Capture the cell that displays the provided text and extract its [x, y] central coordinate. 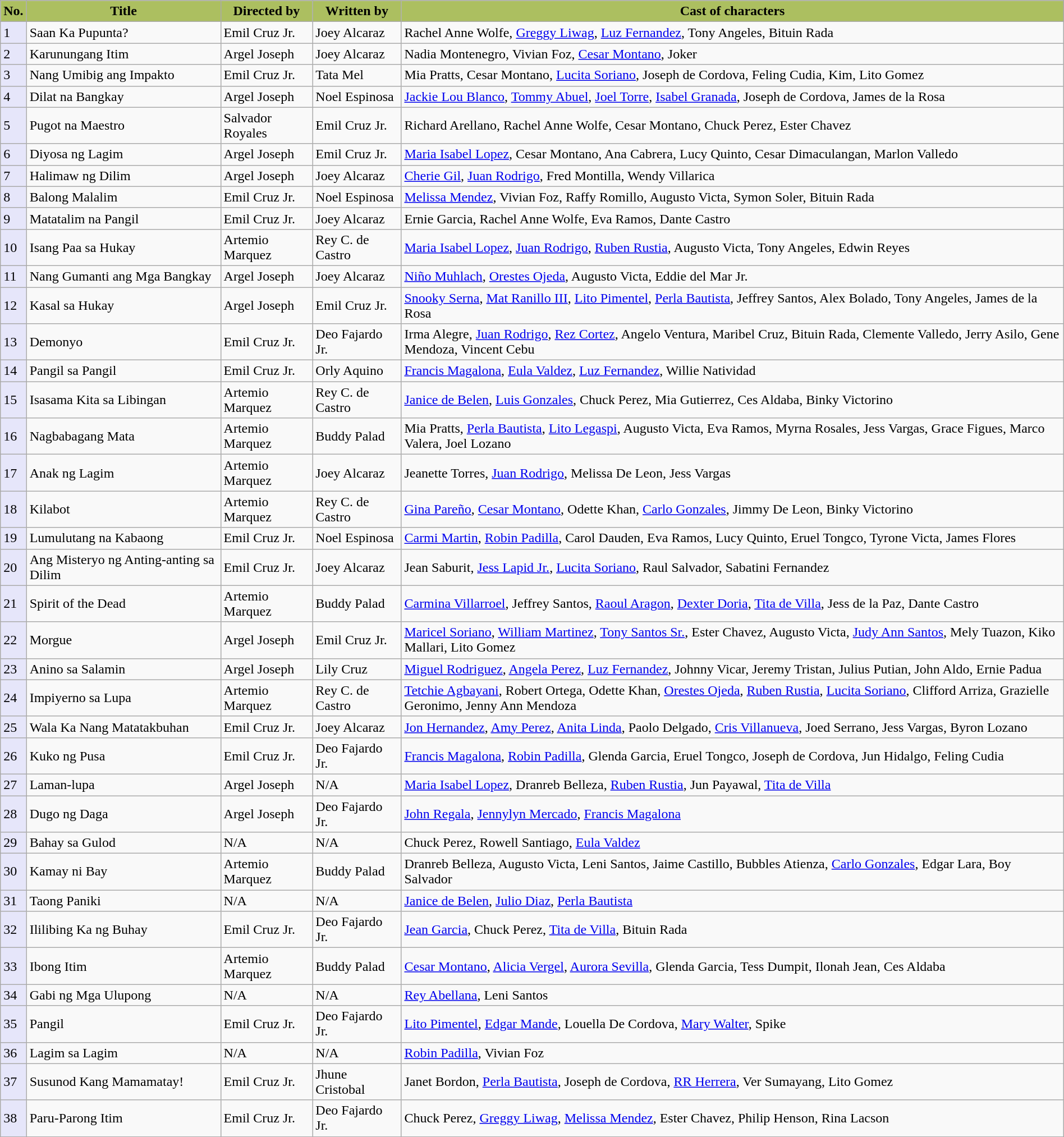
Maria Isabel Lopez, Cesar Montano, Ana Cabrera, Lucy Quinto, Cesar Dimaculangan, Marlon Valledo [732, 154]
Jean Saburit, Jess Lapid Jr., Lucita Soriano, Raul Salvador, Sabatini Fernandez [732, 567]
Ililibing Ka ng Buhay [123, 929]
Jeanette Torres, Juan Rodrigo, Melissa De Leon, Jess Vargas [732, 473]
John Regala, Jennylyn Mercado, Francis Magalona [732, 814]
Kuko ng Pusa [123, 755]
Carmina Villarroel, Jeffrey Santos, Raoul Aragon, Dexter Doria, Tita de Villa, Jess de la Paz, Dante Castro [732, 604]
Salvador Royales [267, 126]
Wala Ka Nang Matatakbuhan [123, 727]
14 [13, 371]
Lito Pimentel, Edgar Mande, Louella De Cordova, Mary Walter, Spike [732, 1024]
Saan Ka Pupunta? [123, 33]
Ernie Garcia, Rachel Anne Wolfe, Eva Ramos, Dante Castro [732, 218]
Isang Paa sa Hukay [123, 247]
Tetchie Agbayani, Robert Ortega, Odette Khan, Orestes Ojeda, Ruben Rustia, Lucita Soriano, Clifford Arriza, Grazielle Geronimo, Jenny Ann Mendoza [732, 698]
Irma Alegre, Juan Rodrigo, Rez Cortez, Angelo Ventura, Maribel Cruz, Bituin Rada, Clemente Valledo, Jerry Asilo, Gene Mendoza, Vincent Cebu [732, 342]
22 [13, 640]
Diyosa ng Lagim [123, 154]
Taong Paniki [123, 901]
Ang Misteryo ng Anting-anting sa Dilim [123, 567]
Lily Cruz [357, 669]
Maria Isabel Lopez, Juan Rodrigo, Ruben Rustia, Augusto Victa, Tony Angeles, Edwin Reyes [732, 247]
Morgue [123, 640]
35 [13, 1024]
Gina Pareño, Cesar Montano, Odette Khan, Carlo Gonzales, Jimmy De Leon, Binky Victorino [732, 510]
Halimaw ng Dilim [123, 176]
Robin Padilla, Vivian Foz [732, 1053]
Kasal sa Hukay [123, 305]
Jackie Lou Blanco, Tommy Abuel, Joel Torre, Isabel Granada, Joseph de Cordova, James de la Rosa [732, 97]
24 [13, 698]
Miguel Rodriguez, Angela Perez, Luz Fernandez, Johnny Vicar, Jeremy Tristan, Julius Putian, John Aldo, Ernie Padua [732, 669]
23 [13, 669]
Pangil [123, 1024]
Nang Umibig ang Impakto [123, 75]
Balong Malalim [123, 197]
18 [13, 510]
Melissa Mendez, Vivian Foz, Raffy Romillo, Augusto Victa, Symon Soler, Bituin Rada [732, 197]
6 [13, 154]
Gabi ng Mga Ulupong [123, 995]
Mia Pratts, Cesar Montano, Lucita Soriano, Joseph de Cordova, Feling Cudia, Kim, Lito Gomez [732, 75]
2 [13, 54]
Bahay sa Gulod [123, 843]
21 [13, 604]
Jhune Cristobal [357, 1082]
Mia Pratts, Perla Bautista, Lito Legaspi, Augusto Victa, Eva Ramos, Myrna Rosales, Jess Vargas, Grace Figues, Marco Valera, Joel Lozano [732, 437]
16 [13, 437]
Chuck Perez, Greggy Liwag, Melissa Mendez, Ester Chavez, Philip Henson, Rina Lacson [732, 1118]
Snooky Serna, Mat Ranillo III, Lito Pimentel, Perla Bautista, Jeffrey Santos, Alex Bolado, Tony Angeles, James de la Rosa [732, 305]
Lagim sa Lagim [123, 1053]
Rachel Anne Wolfe, Greggy Liwag, Luz Fernandez, Tony Angeles, Bituin Rada [732, 33]
3 [13, 75]
Anino sa Salamin [123, 669]
28 [13, 814]
25 [13, 727]
4 [13, 97]
5 [13, 126]
Nagbabagang Mata [123, 437]
Nadia Montenegro, Vivian Foz, Cesar Montano, Joker [732, 54]
10 [13, 247]
34 [13, 995]
Ibong Itim [123, 966]
Janice de Belen, Julio Diaz, Perla Bautista [732, 901]
Niño Muhlach, Orestes Ojeda, Augusto Victa, Eddie del Mar Jr. [732, 276]
Tata Mel [357, 75]
Spirit of the Dead [123, 604]
26 [13, 755]
8 [13, 197]
20 [13, 567]
Dranreb Belleza, Augusto Victa, Leni Santos, Jaime Castillo, Bubbles Atienza, Carlo Gonzales, Edgar Lara, Boy Salvador [732, 872]
13 [13, 342]
38 [13, 1118]
Impiyerno sa Lupa [123, 698]
31 [13, 901]
Kilabot [123, 510]
17 [13, 473]
Pangil sa Pangil [123, 371]
19 [13, 538]
7 [13, 176]
11 [13, 276]
Orly Aquino [357, 371]
Maria Isabel Lopez, Dranreb Belleza, Ruben Rustia, Jun Payawal, Tita de Villa [732, 785]
Cast of characters [732, 11]
36 [13, 1053]
Janet Bordon, Perla Bautista, Joseph de Cordova, RR Herrera, Ver Sumayang, Lito Gomez [732, 1082]
Jon Hernandez, Amy Perez, Anita Linda, Paolo Delgado, Cris Villanueva, Joed Serrano, Jess Vargas, Byron Lozano [732, 727]
No. [13, 11]
32 [13, 929]
30 [13, 872]
Isasama Kita sa Libingan [123, 400]
Maricel Soriano, William Martinez, Tony Santos Sr., Ester Chavez, Augusto Victa, Judy Ann Santos, Mely Tuazon, Kiko Mallari, Lito Gomez [732, 640]
Pugot na Maestro [123, 126]
Paru-Parong Itim [123, 1118]
15 [13, 400]
27 [13, 785]
9 [13, 218]
Francis Magalona, Robin Padilla, Glenda Garcia, Eruel Tongco, Joseph de Cordova, Jun Hidalgo, Feling Cudia [732, 755]
1 [13, 33]
Jean Garcia, Chuck Perez, Tita de Villa, Bituin Rada [732, 929]
Kamay ni Bay [123, 872]
Susunod Kang Mamamatay! [123, 1082]
Cesar Montano, Alicia Vergel, Aurora Sevilla, Glenda Garcia, Tess Dumpit, Ilonah Jean, Ces Aldaba [732, 966]
Richard Arellano, Rachel Anne Wolfe, Cesar Montano, Chuck Perez, Ester Chavez [732, 126]
Chuck Perez, Rowell Santiago, Eula Valdez [732, 843]
29 [13, 843]
Nang Gumanti ang Mga Bangkay [123, 276]
Cherie Gil, Juan Rodrigo, Fred Montilla, Wendy Villarica [732, 176]
Janice de Belen, Luis Gonzales, Chuck Perez, Mia Gutierrez, Ces Aldaba, Binky Victorino [732, 400]
12 [13, 305]
Laman-lupa [123, 785]
33 [13, 966]
Dugo ng Daga [123, 814]
Written by [357, 11]
Karunungang Itim [123, 54]
Title [123, 11]
Matatalim na Pangil [123, 218]
Anak ng Lagim [123, 473]
Rey Abellana, Leni Santos [732, 995]
Francis Magalona, Eula Valdez, Luz Fernandez, Willie Natividad [732, 371]
Carmi Martin, Robin Padilla, Carol Dauden, Eva Ramos, Lucy Quinto, Eruel Tongco, Tyrone Victa, James Flores [732, 538]
Lumulutang na Kabaong [123, 538]
Demonyo [123, 342]
Directed by [267, 11]
37 [13, 1082]
Dilat na Bangkay [123, 97]
